Find where the given text appears and provide that cell's center as [x, y] coordinate. 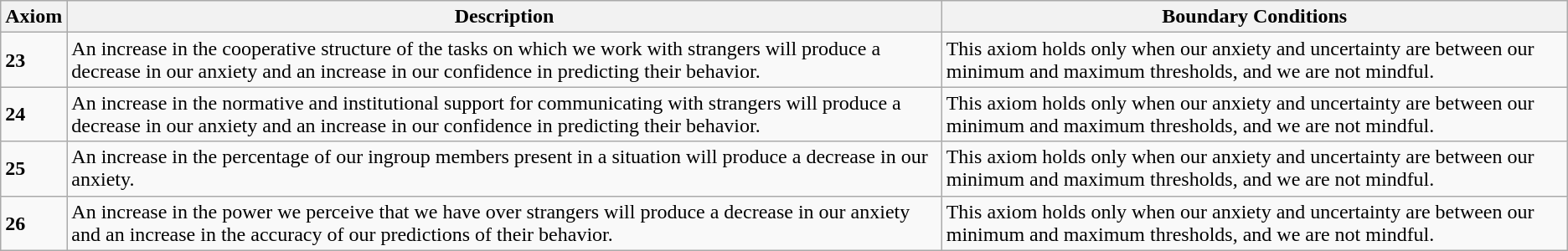
24 [34, 114]
Description [504, 17]
Boundary Conditions [1255, 17]
Axiom [34, 17]
An increase in the percentage of our ingroup members present in a situation will produce a decrease in our anxiety. [504, 169]
23 [34, 60]
25 [34, 169]
26 [34, 223]
